Pinpoint the cell where the given text exists, returning its [x, y] midpoint coordinate. 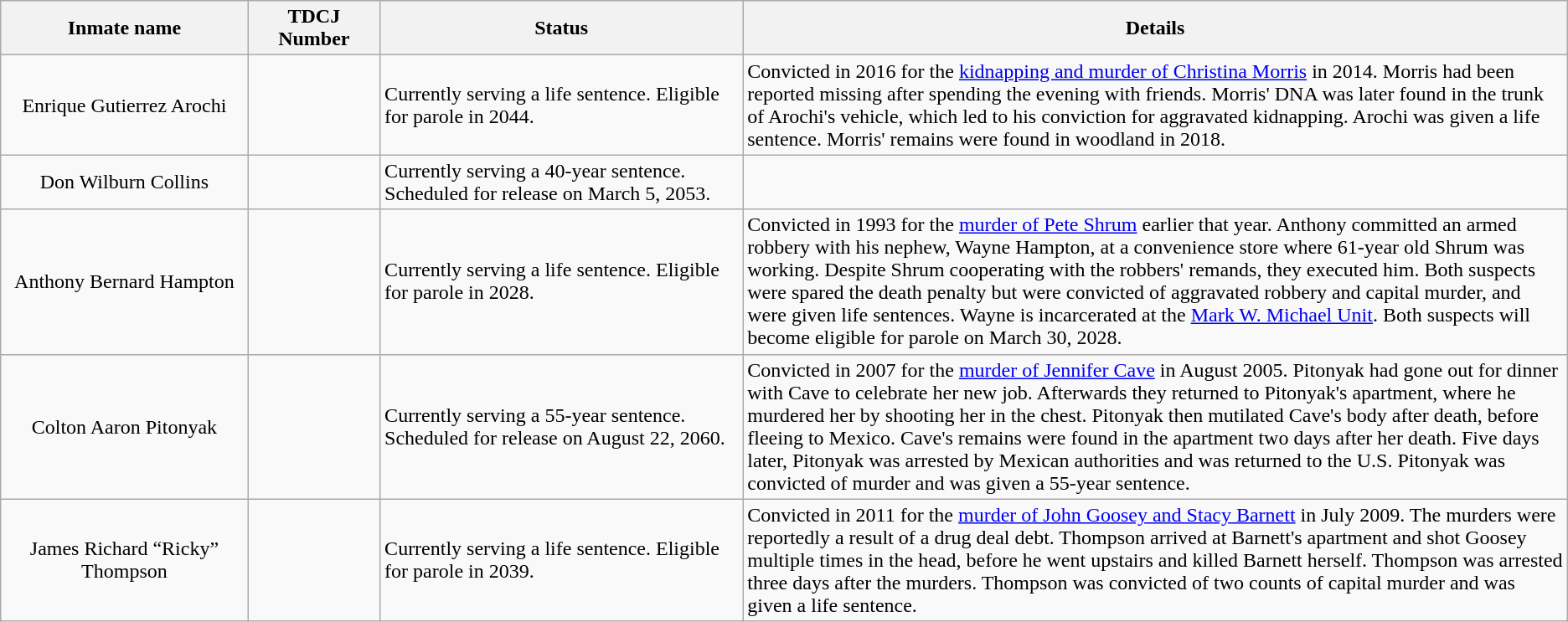
TDCJ Number [314, 28]
Enrique Gutierrez Arochi [124, 105]
Anthony Bernard Hampton [124, 281]
Currently serving a life sentence. Eligible for parole in 2039. [561, 560]
James Richard “Ricky” Thompson [124, 560]
Currently serving a life sentence. Eligible for parole in 2044. [561, 105]
Inmate name [124, 28]
Currently serving a 40-year sentence. Scheduled for release on March 5, 2053. [561, 182]
Currently serving a 55-year sentence. Scheduled for release on August 22, 2060. [561, 427]
Status [561, 28]
Details [1156, 28]
Colton Aaron Pitonyak [124, 427]
Don Wilburn Collins [124, 182]
Currently serving a life sentence. Eligible for parole in 2028. [561, 281]
